Identify which cell holds the provided text, then report its [x, y] central coordinate. 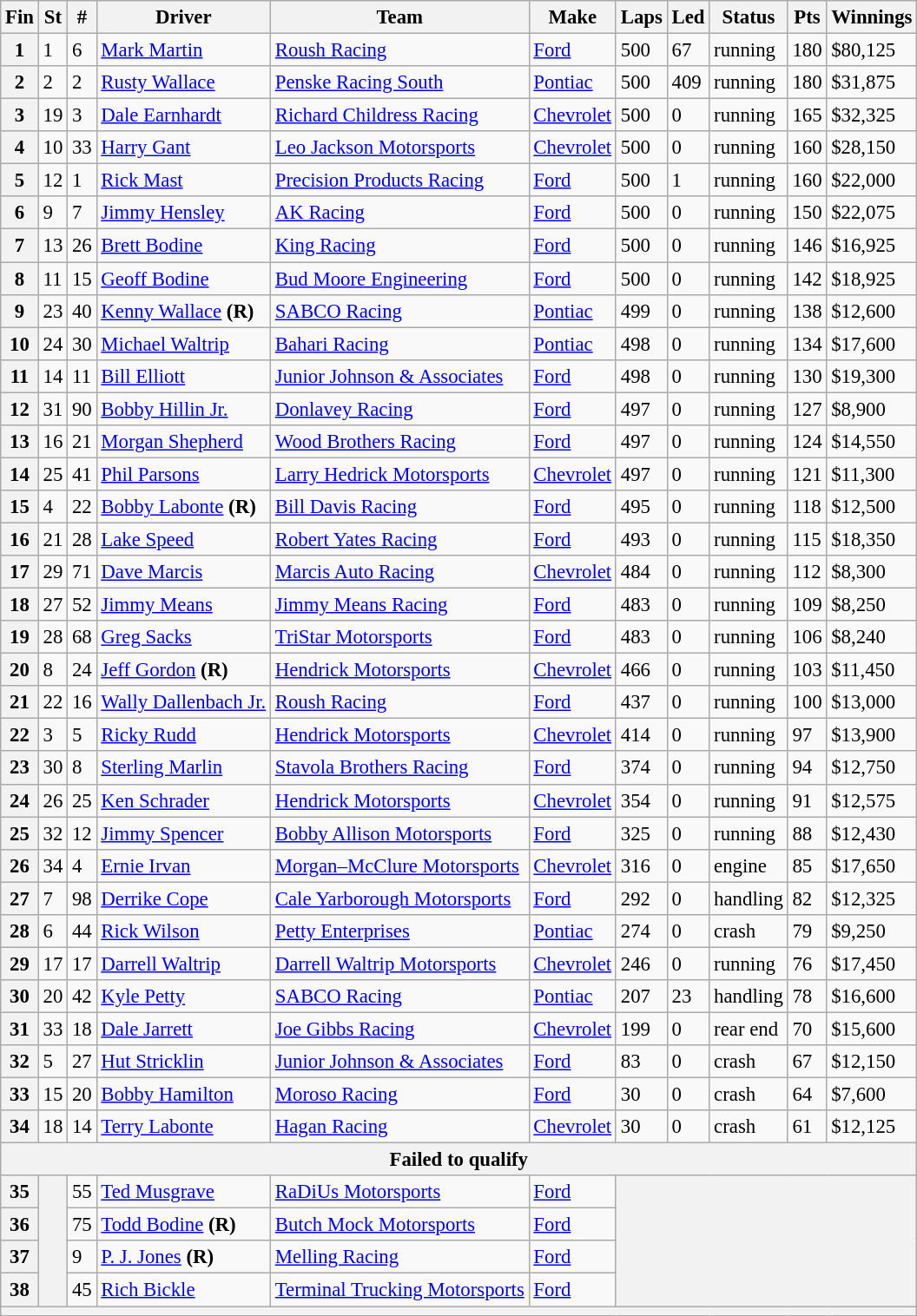
246 [641, 964]
91 [808, 800]
Morgan Shepherd [183, 442]
$8,900 [872, 409]
Rich Bickle [183, 1290]
$32,325 [872, 115]
83 [641, 1062]
$11,450 [872, 670]
Status [749, 17]
Michael Waltrip [183, 344]
Ernie Irvan [183, 865]
Leo Jackson Motorsports [399, 148]
Jimmy Means [183, 605]
409 [688, 82]
44 [82, 931]
94 [808, 768]
Jimmy Spencer [183, 833]
316 [641, 865]
Harry Gant [183, 148]
414 [641, 735]
$13,900 [872, 735]
85 [808, 865]
Bobby Labonte (R) [183, 507]
Larry Hedrick Motorsports [399, 474]
$12,430 [872, 833]
437 [641, 702]
41 [82, 474]
82 [808, 898]
$13,000 [872, 702]
499 [641, 311]
Bahari Racing [399, 344]
$28,150 [872, 148]
Terry Labonte [183, 1127]
78 [808, 997]
52 [82, 605]
Rick Wilson [183, 931]
$17,650 [872, 865]
142 [808, 279]
Kenny Wallace (R) [183, 311]
484 [641, 572]
Butch Mock Motorsports [399, 1225]
Rusty Wallace [183, 82]
RaDiUs Motorsports [399, 1192]
Hagan Racing [399, 1127]
98 [82, 898]
106 [808, 637]
88 [808, 833]
146 [808, 246]
$9,250 [872, 931]
76 [808, 964]
90 [82, 409]
Darrell Waltrip Motorsports [399, 964]
$12,500 [872, 507]
Rick Mast [183, 181]
$16,925 [872, 246]
Robert Yates Racing [399, 539]
$11,300 [872, 474]
124 [808, 442]
Hut Stricklin [183, 1062]
Ricky Rudd [183, 735]
Kyle Petty [183, 997]
$22,075 [872, 213]
Stavola Brothers Racing [399, 768]
$31,875 [872, 82]
$8,240 [872, 637]
$17,600 [872, 344]
127 [808, 409]
118 [808, 507]
325 [641, 833]
374 [641, 768]
Morgan–McClure Motorsports [399, 865]
TriStar Motorsports [399, 637]
274 [641, 931]
$12,125 [872, 1127]
$12,325 [872, 898]
Donlavey Racing [399, 409]
Ted Musgrave [183, 1192]
Derrike Cope [183, 898]
Bill Elliott [183, 376]
138 [808, 311]
Make [572, 17]
292 [641, 898]
Bud Moore Engineering [399, 279]
Wood Brothers Racing [399, 442]
$12,750 [872, 768]
Richard Childress Racing [399, 115]
Dale Jarrett [183, 1029]
Petty Enterprises [399, 931]
$12,600 [872, 311]
45 [82, 1290]
Precision Products Racing [399, 181]
Bill Davis Racing [399, 507]
Moroso Racing [399, 1095]
Pts [808, 17]
Failed to qualify [458, 1160]
$80,125 [872, 50]
42 [82, 997]
35 [20, 1192]
150 [808, 213]
70 [808, 1029]
Driver [183, 17]
Geoff Bodine [183, 279]
P. J. Jones (R) [183, 1258]
$14,550 [872, 442]
61 [808, 1127]
Bobby Hillin Jr. [183, 409]
Fin [20, 17]
AK Racing [399, 213]
Terminal Trucking Motorsports [399, 1290]
Greg Sacks [183, 637]
engine [749, 865]
64 [808, 1095]
112 [808, 572]
71 [82, 572]
Sterling Marlin [183, 768]
Bobby Allison Motorsports [399, 833]
$18,350 [872, 539]
$8,250 [872, 605]
Laps [641, 17]
Marcis Auto Racing [399, 572]
Winnings [872, 17]
103 [808, 670]
Dave Marcis [183, 572]
Bobby Hamilton [183, 1095]
$16,600 [872, 997]
$7,600 [872, 1095]
Wally Dallenbach Jr. [183, 702]
495 [641, 507]
109 [808, 605]
354 [641, 800]
Dale Earnhardt [183, 115]
Ken Schrader [183, 800]
97 [808, 735]
115 [808, 539]
121 [808, 474]
Penske Racing South [399, 82]
68 [82, 637]
Melling Racing [399, 1258]
Todd Bodine (R) [183, 1225]
$19,300 [872, 376]
38 [20, 1290]
134 [808, 344]
130 [808, 376]
493 [641, 539]
Lake Speed [183, 539]
199 [641, 1029]
St [52, 17]
$18,925 [872, 279]
$17,450 [872, 964]
Joe Gibbs Racing [399, 1029]
36 [20, 1225]
40 [82, 311]
$22,000 [872, 181]
King Racing [399, 246]
37 [20, 1258]
$12,575 [872, 800]
Jimmy Hensley [183, 213]
466 [641, 670]
100 [808, 702]
Cale Yarborough Motorsports [399, 898]
Team [399, 17]
Jimmy Means Racing [399, 605]
Brett Bodine [183, 246]
Led [688, 17]
rear end [749, 1029]
55 [82, 1192]
$12,150 [872, 1062]
79 [808, 931]
Phil Parsons [183, 474]
Darrell Waltrip [183, 964]
Jeff Gordon (R) [183, 670]
165 [808, 115]
# [82, 17]
75 [82, 1225]
207 [641, 997]
Mark Martin [183, 50]
$15,600 [872, 1029]
$8,300 [872, 572]
